Extract the [x, y] coordinate from the center of the cell holding the provided text.  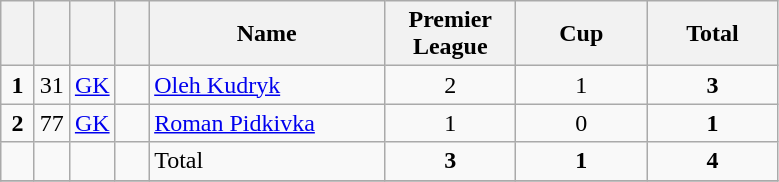
0 [582, 123]
31 [52, 85]
Premier League [450, 34]
Roman Pidkivka [267, 123]
Oleh Kudryk [267, 85]
Cup [582, 34]
Name [267, 34]
4 [712, 161]
77 [52, 123]
